Find where the given text appears and provide that cell's center as (X, Y) coordinate. 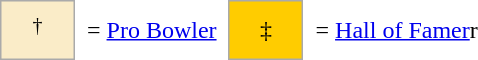
= Pro Bowler (152, 30)
‡ (266, 30)
† (38, 30)
